Output the [X, Y] coordinate of the center of the cell containing the given text.  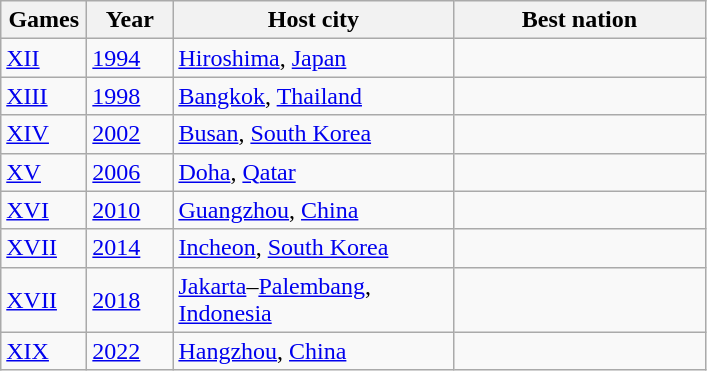
Doha, Qatar [314, 172]
1994 [130, 58]
2010 [130, 210]
Busan, South Korea [314, 134]
Best nation [580, 20]
2006 [130, 172]
XV [44, 172]
XIV [44, 134]
XIII [44, 96]
Guangzhou, China [314, 210]
Hangzhou, China [314, 351]
Host city [314, 20]
2022 [130, 351]
XII [44, 58]
2002 [130, 134]
2018 [130, 300]
Incheon, South Korea [314, 248]
2014 [130, 248]
Bangkok, Thailand [314, 96]
1998 [130, 96]
Jakarta–Palembang, Indonesia [314, 300]
XVI [44, 210]
Year [130, 20]
Games [44, 20]
XIX [44, 351]
Hiroshima, Japan [314, 58]
